Find where the given text appears and provide that cell's center as (x, y) coordinate. 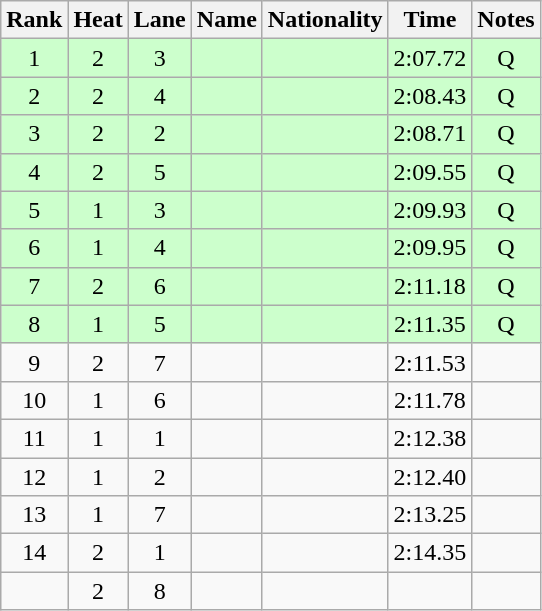
2:08.71 (430, 134)
Rank (34, 20)
2:09.93 (430, 210)
2:11.53 (430, 362)
Heat (98, 20)
14 (34, 553)
13 (34, 515)
2:08.43 (430, 96)
11 (34, 438)
2:07.72 (430, 58)
2:11.18 (430, 286)
2:11.78 (430, 400)
2:11.35 (430, 324)
Time (430, 20)
12 (34, 477)
2:13.25 (430, 515)
2:12.38 (430, 438)
9 (34, 362)
Name (226, 20)
2:14.35 (430, 553)
2:12.40 (430, 477)
Notes (506, 20)
2:09.55 (430, 172)
2:09.95 (430, 248)
10 (34, 400)
Lane (160, 20)
Nationality (325, 20)
